Return the (X, Y) coordinate for the center point of the cell that contains the specified text.  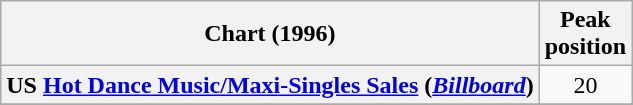
Peakposition (585, 34)
20 (585, 85)
Chart (1996) (270, 34)
US Hot Dance Music/Maxi-Singles Sales (Billboard) (270, 85)
